Search for the cell housing the specified text and yield its (x, y) center coordinate. 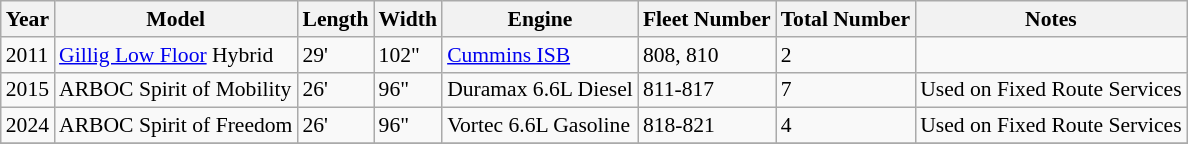
Cummins ISB (540, 55)
7 (846, 90)
Gillig Low Floor Hybrid (176, 55)
Engine (540, 19)
811-817 (707, 90)
ARBOC Spirit of Mobility (176, 90)
ARBOC Spirit of Freedom (176, 126)
Notes (1051, 19)
Total Number (846, 19)
Duramax 6.6L Diesel (540, 90)
29' (335, 55)
102" (408, 55)
Width (408, 19)
Vortec 6.6L Gasoline (540, 126)
2011 (28, 55)
4 (846, 126)
Length (335, 19)
818-821 (707, 126)
2015 (28, 90)
808, 810 (707, 55)
2024 (28, 126)
2 (846, 55)
Model (176, 19)
Fleet Number (707, 19)
Year (28, 19)
